Extract the (x, y) coordinate from the center of the cell holding the provided text.  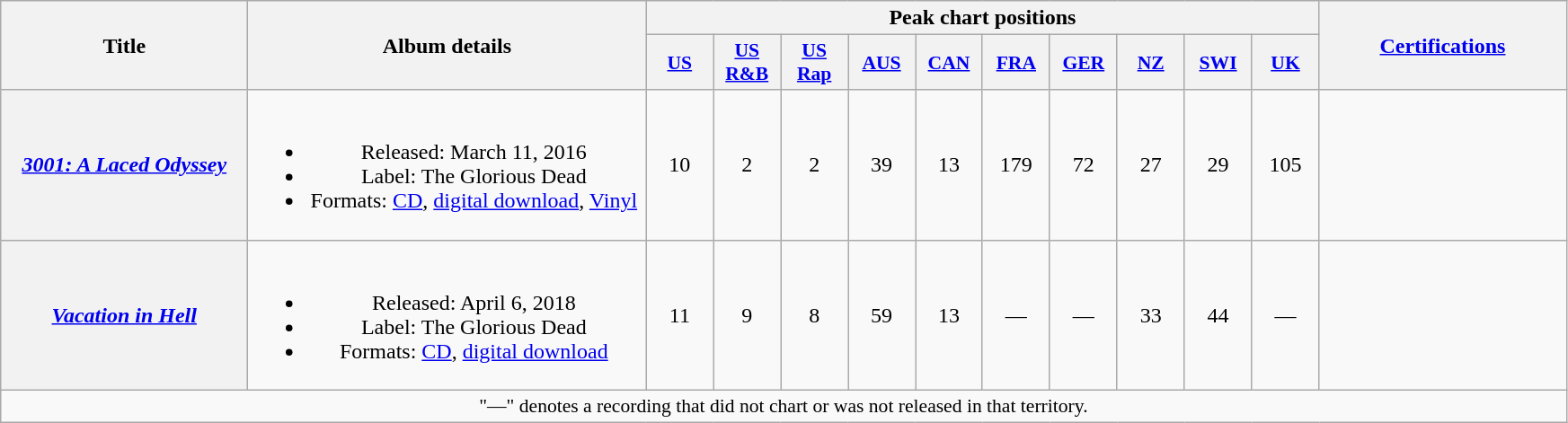
Released: March 11, 2016Label: The Glorious DeadFormats: CD, digital download, Vinyl (447, 165)
10 (679, 165)
"—" denotes a recording that did not chart or was not released in that territory. (784, 406)
Album details (447, 45)
CAN (949, 63)
9 (748, 314)
Title (124, 45)
Certifications (1443, 45)
3001: A Laced Odyssey (124, 165)
US R&B (748, 63)
US (679, 63)
11 (679, 314)
33 (1150, 314)
39 (882, 165)
Released: April 6, 2018Label: The Glorious DeadFormats: CD, digital download (447, 314)
59 (882, 314)
AUS (882, 63)
FRA (1015, 63)
USRap (814, 63)
NZ (1150, 63)
Peak chart positions (983, 18)
105 (1285, 165)
179 (1015, 165)
UK (1285, 63)
27 (1150, 165)
8 (814, 314)
GER (1084, 63)
72 (1084, 165)
Vacation in Hell (124, 314)
SWI (1218, 63)
44 (1218, 314)
29 (1218, 165)
